Locate the cell with the specified text and output its (x, y) center coordinate. 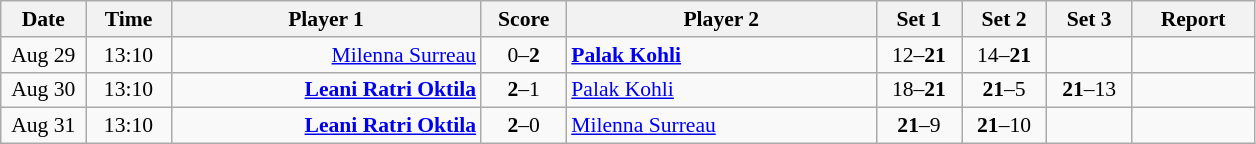
Aug 30 (44, 90)
0–2 (524, 55)
2–0 (524, 126)
Set 3 (1090, 19)
Time (128, 19)
12–21 (918, 55)
Aug 29 (44, 55)
21–5 (1004, 90)
Set 2 (1004, 19)
Player 1 (326, 19)
21–9 (918, 126)
Report (1194, 19)
Score (524, 19)
Aug 31 (44, 126)
Date (44, 19)
14–21 (1004, 55)
21–10 (1004, 126)
2–1 (524, 90)
21–13 (1090, 90)
Set 1 (918, 19)
18–21 (918, 90)
Player 2 (721, 19)
